Identify which cell holds the provided text, then report its [X, Y] central coordinate. 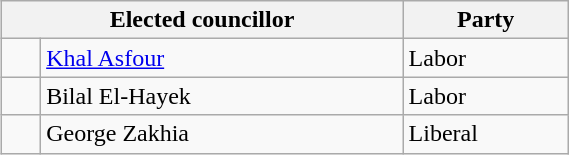
Party [486, 20]
George Zakhia [222, 134]
Liberal [486, 134]
Bilal El-Hayek [222, 96]
Elected councillor [202, 20]
Khal Asfour [222, 58]
